Provide the [x, y] coordinate of the cell's center where the given text is located.  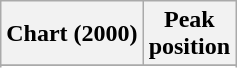
Chart (2000) [72, 34]
Peak position [189, 34]
